From the cell containing the given text, extract its center point as [X, Y] coordinate. 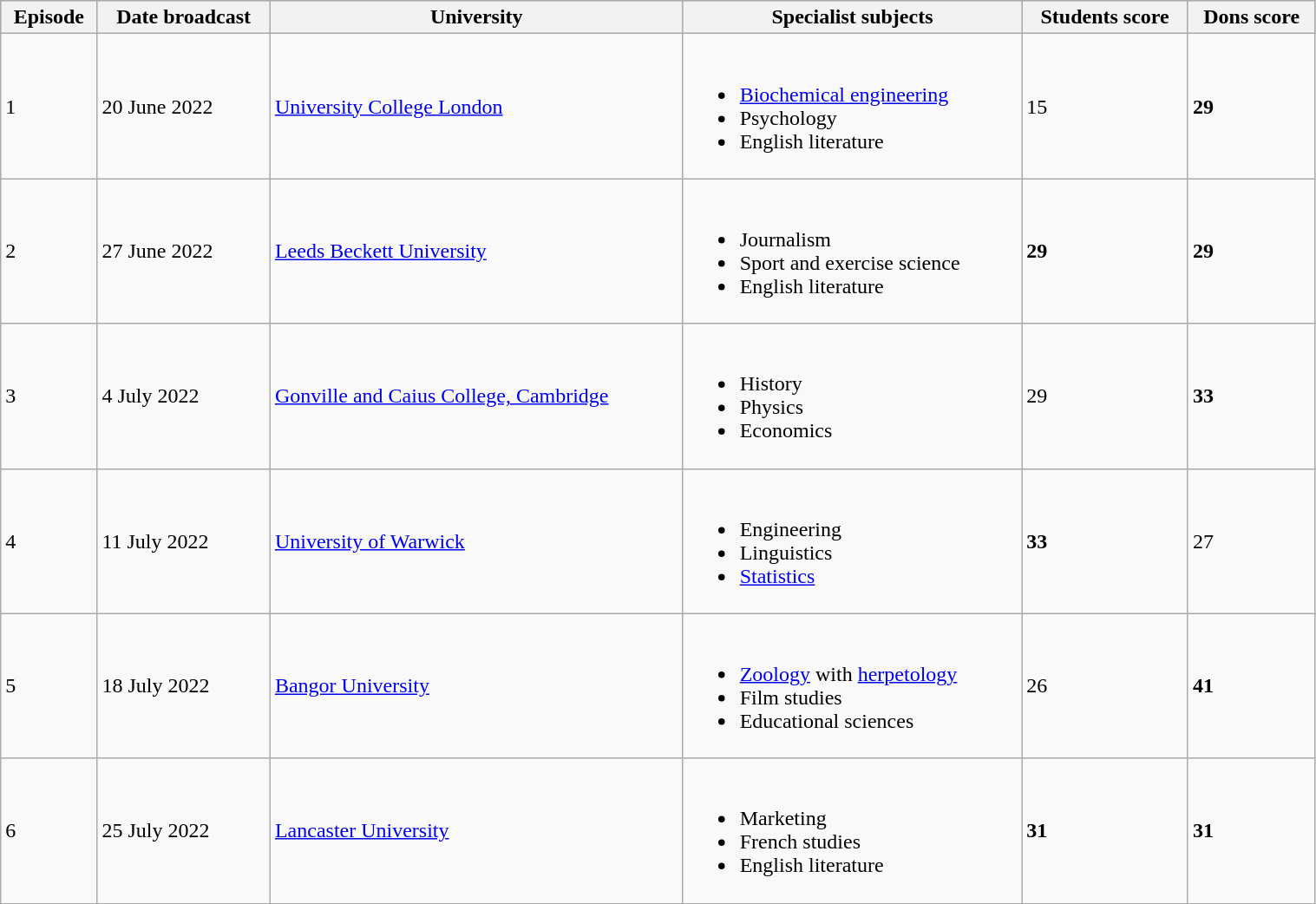
Gonville and Caius College, Cambridge [476, 396]
3 [49, 396]
6 [49, 831]
Biochemical engineeringPsychologyEnglish literature [852, 106]
2 [49, 252]
1 [49, 106]
University [476, 17]
4 [49, 541]
Zoology with herpetologyFilm studiesEducational sciences [852, 685]
5 [49, 685]
Dons score [1251, 17]
Students score [1105, 17]
26 [1105, 685]
JournalismSport and exercise scienceEnglish literature [852, 252]
Specialist subjects [852, 17]
EngineeringLinguisticsStatistics [852, 541]
Date broadcast [184, 17]
HistoryPhysicsEconomics [852, 396]
Episode [49, 17]
University College London [476, 106]
25 July 2022 [184, 831]
Bangor University [476, 685]
27 [1251, 541]
41 [1251, 685]
11 July 2022 [184, 541]
MarketingFrench studiesEnglish literature [852, 831]
Lancaster University [476, 831]
18 July 2022 [184, 685]
4 July 2022 [184, 396]
University of Warwick [476, 541]
27 June 2022 [184, 252]
Leeds Beckett University [476, 252]
20 June 2022 [184, 106]
15 [1105, 106]
